Return [x, y] of the center of cell containing provided text 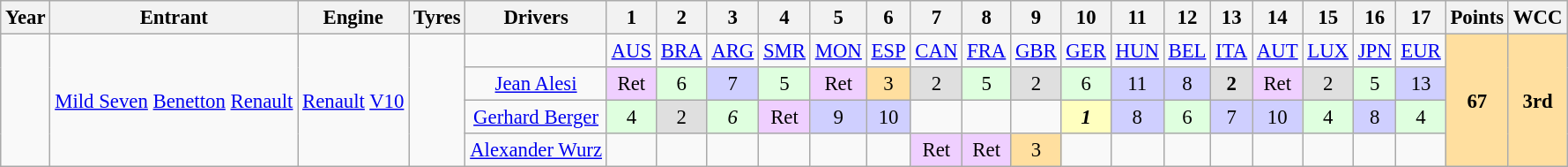
16 [1375, 18]
Drivers [536, 18]
12 [1187, 18]
EUR [1421, 51]
Points [1477, 18]
15 [1327, 18]
ARG [733, 51]
14 [1278, 18]
BRA [680, 51]
ITA [1232, 51]
Tyres [437, 18]
WCC [1537, 18]
BEL [1187, 51]
Entrant [175, 18]
LUX [1327, 51]
AUT [1278, 51]
Year [26, 18]
GER [1086, 51]
ESP [888, 51]
Gerhard Berger [536, 118]
GBR [1037, 51]
17 [1421, 18]
CAN [936, 51]
67 [1477, 101]
HUN [1137, 51]
SMR [784, 51]
FRA [987, 51]
Jean Alesi [536, 84]
Alexander Wurz [536, 150]
MON [838, 51]
AUS [631, 51]
JPN [1375, 51]
3rd [1537, 101]
Renault V10 [353, 101]
Engine [353, 18]
Mild Seven Benetton Renault [175, 101]
